Return the (X, Y) coordinate for the center point of the cell that contains the specified text.  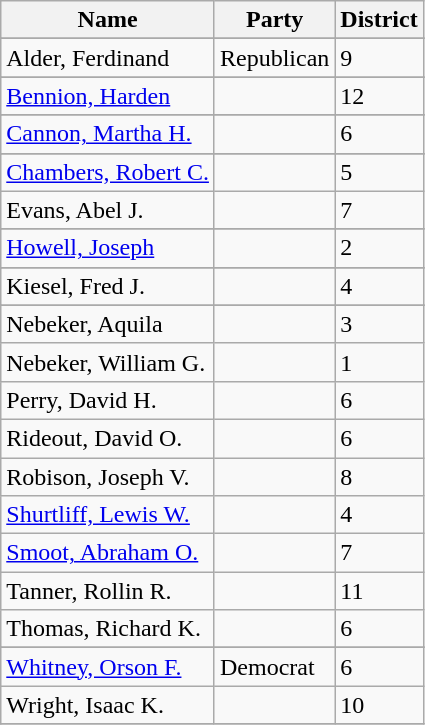
District (379, 20)
Cannon, Martha H. (108, 134)
Shurtliff, Lewis W. (108, 515)
Smoot, Abraham O. (108, 553)
Bennion, Harden (108, 96)
5 (379, 172)
10 (379, 705)
Evans, Abel J. (108, 210)
11 (379, 591)
Nebeker, Aquila (108, 324)
Democrat (274, 667)
Party (274, 20)
Republican (274, 58)
9 (379, 58)
Chambers, Robert C. (108, 172)
2 (379, 248)
Alder, Ferdinand (108, 58)
8 (379, 477)
Perry, David H. (108, 400)
Rideout, David O. (108, 438)
Howell, Joseph (108, 248)
Whitney, Orson F. (108, 667)
Wright, Isaac K. (108, 705)
Name (108, 20)
Nebeker, William G. (108, 362)
Robison, Joseph V. (108, 477)
3 (379, 324)
Thomas, Richard K. (108, 629)
Kiesel, Fred J. (108, 286)
1 (379, 362)
Tanner, Rollin R. (108, 591)
12 (379, 96)
